Output the (X, Y) coordinate of the center of the cell containing the given text.  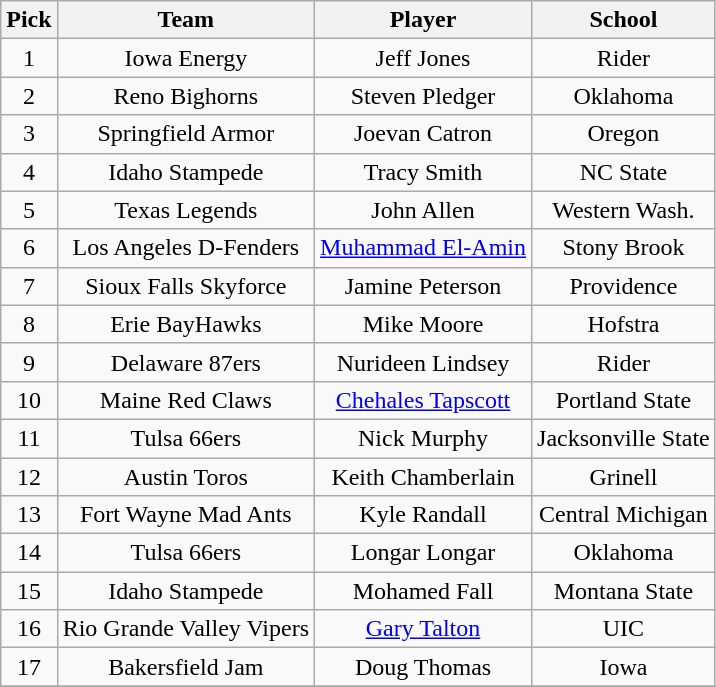
Delaware 87ers (186, 362)
7 (29, 286)
Maine Red Claws (186, 400)
Austin Toros (186, 477)
9 (29, 362)
17 (29, 667)
13 (29, 515)
Kyle Randall (424, 515)
Central Michigan (624, 515)
Nick Murphy (424, 438)
1 (29, 58)
School (624, 20)
10 (29, 400)
4 (29, 172)
Oregon (624, 134)
Doug Thomas (424, 667)
15 (29, 591)
NC State (624, 172)
Iowa Energy (186, 58)
Longar Longar (424, 553)
Jeff Jones (424, 58)
11 (29, 438)
Team (186, 20)
16 (29, 629)
Player (424, 20)
Joevan Catron (424, 134)
Jamine Peterson (424, 286)
UIC (624, 629)
Keith Chamberlain (424, 477)
Bakersfield Jam (186, 667)
Montana State (624, 591)
8 (29, 324)
Reno Bighorns (186, 96)
3 (29, 134)
12 (29, 477)
Iowa (624, 667)
Springfield Armor (186, 134)
John Allen (424, 210)
Gary Talton (424, 629)
Fort Wayne Mad Ants (186, 515)
5 (29, 210)
Tracy Smith (424, 172)
Sioux Falls Skyforce (186, 286)
Stony Brook (624, 248)
Mohamed Fall (424, 591)
Hofstra (624, 324)
Muhammad El-Amin (424, 248)
Rio Grande Valley Vipers (186, 629)
Erie BayHawks (186, 324)
Texas Legends (186, 210)
Providence (624, 286)
Western Wash. (624, 210)
Portland State (624, 400)
14 (29, 553)
2 (29, 96)
Grinell (624, 477)
Nurideen Lindsey (424, 362)
Pick (29, 20)
Jacksonville State (624, 438)
Chehales Tapscott (424, 400)
Mike Moore (424, 324)
6 (29, 248)
Los Angeles D-Fenders (186, 248)
Steven Pledger (424, 96)
